From the cell containing the given text, extract its center point as [x, y] coordinate. 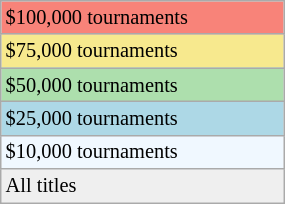
$50,000 tournaments [142, 85]
$100,000 tournaments [142, 17]
All titles [142, 186]
$10,000 tournaments [142, 152]
$75,000 tournaments [142, 51]
$25,000 tournaments [142, 118]
